Search for the cell housing the specified text and yield its (X, Y) center coordinate. 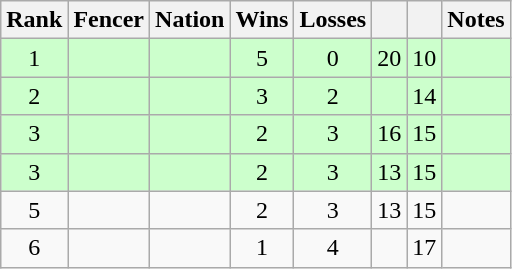
Nation (190, 20)
20 (390, 58)
Notes (476, 20)
14 (424, 96)
17 (424, 248)
Fencer (109, 20)
0 (333, 58)
10 (424, 58)
Rank (34, 20)
6 (34, 248)
16 (390, 134)
Losses (333, 20)
4 (333, 248)
Wins (262, 20)
